Identify which cell holds the provided text, then report its [x, y] central coordinate. 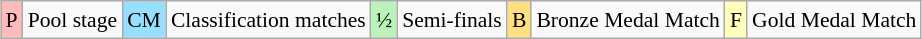
½ [384, 20]
Bronze Medal Match [628, 20]
F [736, 20]
Semi-finals [452, 20]
Gold Medal Match [834, 20]
CM [144, 20]
Classification matches [268, 20]
P [12, 20]
Pool stage [72, 20]
B [520, 20]
